For the text-containing cell, return its midpoint in [x, y] coordinate format. 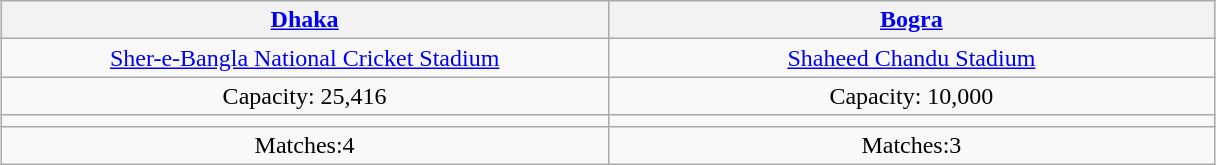
Shaheed Chandu Stadium [912, 58]
Sher-e-Bangla National Cricket Stadium [304, 58]
Capacity: 25,416 [304, 96]
Matches:3 [912, 145]
Dhaka [304, 20]
Bogra [912, 20]
Matches:4 [304, 145]
Capacity: 10,000 [912, 96]
